Identify which cell holds the provided text, then report its (x, y) central coordinate. 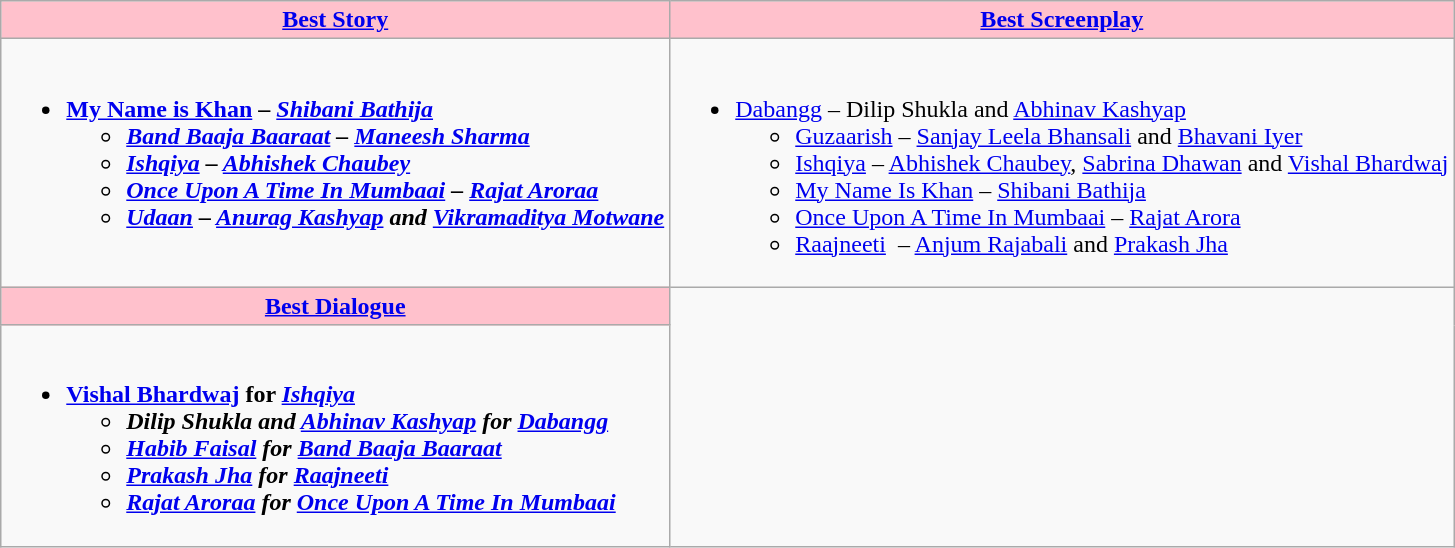
Best Screenplay (1062, 20)
Best Story (336, 20)
Best Dialogue (336, 306)
